Find where the given text appears and provide that cell's center as (x, y) coordinate. 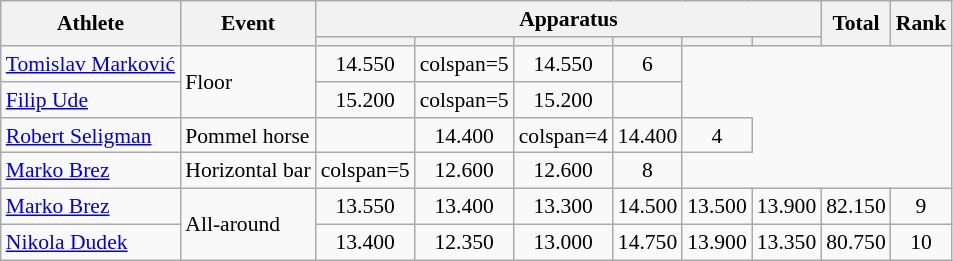
4 (716, 136)
14.750 (648, 243)
Tomislav Marković (90, 64)
Athlete (90, 24)
13.300 (564, 207)
Floor (248, 82)
9 (922, 207)
82.150 (856, 207)
13.500 (716, 207)
10 (922, 243)
Total (856, 24)
Event (248, 24)
Horizontal bar (248, 171)
Robert Seligman (90, 136)
Rank (922, 24)
12.350 (464, 243)
14.500 (648, 207)
6 (648, 64)
colspan=4 (564, 136)
Filip Ude (90, 100)
13.350 (786, 243)
Nikola Dudek (90, 243)
13.000 (564, 243)
8 (648, 171)
80.750 (856, 243)
Pommel horse (248, 136)
13.550 (366, 207)
All-around (248, 224)
Apparatus (569, 19)
